For the text-containing cell, return its midpoint in [X, Y] coordinate format. 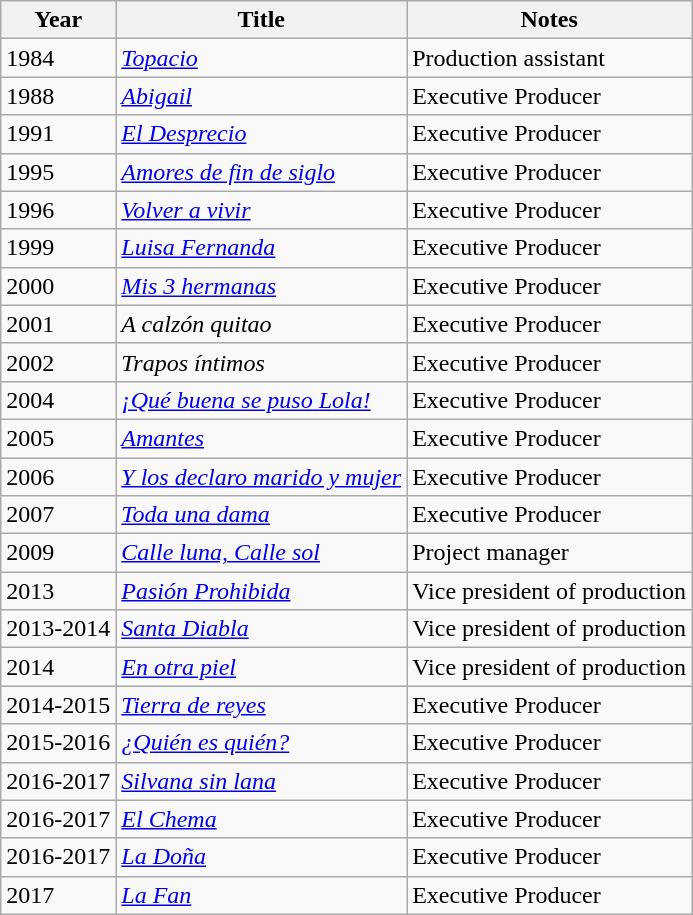
2005 [58, 438]
1988 [58, 96]
El Chema [262, 819]
2015-2016 [58, 743]
1995 [58, 172]
2009 [58, 553]
Title [262, 20]
2004 [58, 400]
2017 [58, 895]
2001 [58, 324]
Mis 3 hermanas [262, 286]
Santa Diabla [262, 629]
Trapos íntimos [262, 362]
1996 [58, 210]
En otra piel [262, 667]
Calle luna, Calle sol [262, 553]
Tierra de reyes [262, 705]
2007 [58, 515]
1991 [58, 134]
Production assistant [550, 58]
Amores de fin de siglo [262, 172]
La Fan [262, 895]
Project manager [550, 553]
Y los declaro marido y mujer [262, 477]
Year [58, 20]
2013 [58, 591]
Luisa Fernanda [262, 248]
El Desprecio [262, 134]
Amantes [262, 438]
Abigail [262, 96]
Silvana sin lana [262, 781]
2013-2014 [58, 629]
¡Qué buena se puso Lola! [262, 400]
¿Quién es quién? [262, 743]
La Doña [262, 857]
Toda una dama [262, 515]
Notes [550, 20]
Volver a vivir [262, 210]
2002 [58, 362]
Pasión Prohibida [262, 591]
2000 [58, 286]
2014-2015 [58, 705]
Topacio [262, 58]
2014 [58, 667]
2006 [58, 477]
1999 [58, 248]
1984 [58, 58]
A calzón quitao [262, 324]
